Output the [x, y] coordinate of the center of the cell containing the given text.  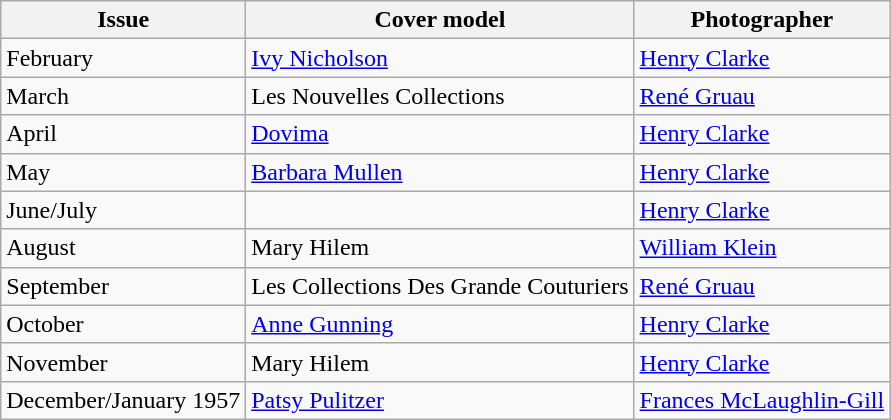
April [124, 134]
June/July [124, 210]
September [124, 286]
November [124, 362]
Barbara Mullen [440, 172]
August [124, 248]
October [124, 324]
Les Collections Des Grande Couturiers [440, 286]
March [124, 96]
Les Nouvelles Collections [440, 96]
William Klein [762, 248]
Dovima [440, 134]
Patsy Pulitzer [440, 400]
Anne Gunning [440, 324]
Photographer [762, 20]
December/January 1957 [124, 400]
Frances McLaughlin-Gill [762, 400]
Cover model [440, 20]
February [124, 58]
May [124, 172]
Issue [124, 20]
Ivy Nicholson [440, 58]
